Return the [X, Y] coordinate for the center point of the cell that contains the specified text.  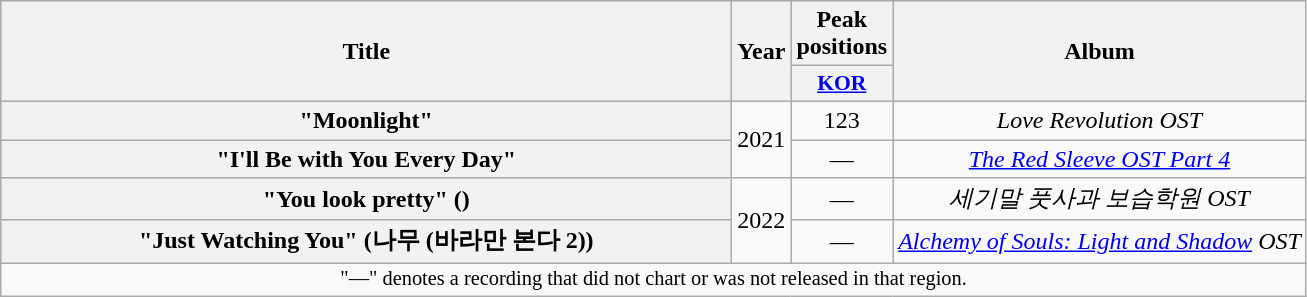
"Just Watching You" (나무 (바라만 본다 2)) [366, 242]
"—" denotes a recording that did not chart or was not released in that region. [654, 280]
Album [1100, 52]
"I'll Be with You Every Day" [366, 159]
2021 [762, 139]
123 [842, 120]
KOR [842, 84]
Peak positions [842, 34]
세기말 풋사과 보습학원 OST [1100, 200]
The Red Sleeve OST Part 4 [1100, 159]
"You look pretty" () [366, 200]
Year [762, 52]
Love Revolution OST [1100, 120]
Title [366, 52]
"Moonlight" [366, 120]
2022 [762, 220]
Alchemy of Souls: Light and Shadow OST [1100, 242]
